Scan for the cell matching the given text and deliver its (x, y) coordinate at center. 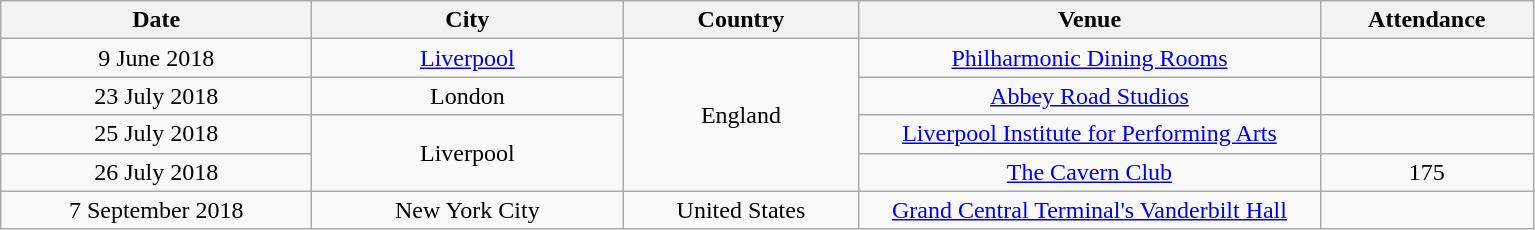
Grand Central Terminal's Vanderbilt Hall (1090, 210)
Date (156, 20)
26 July 2018 (156, 172)
England (741, 115)
United States (741, 210)
London (468, 96)
Abbey Road Studios (1090, 96)
7 September 2018 (156, 210)
Venue (1090, 20)
Attendance (1427, 20)
Philharmonic Dining Rooms (1090, 58)
9 June 2018 (156, 58)
New York City (468, 210)
City (468, 20)
175 (1427, 172)
The Cavern Club (1090, 172)
Country (741, 20)
23 July 2018 (156, 96)
Liverpool Institute for Performing Arts (1090, 134)
25 July 2018 (156, 134)
